Pinpoint the cell where the given text exists, returning its (x, y) midpoint coordinate. 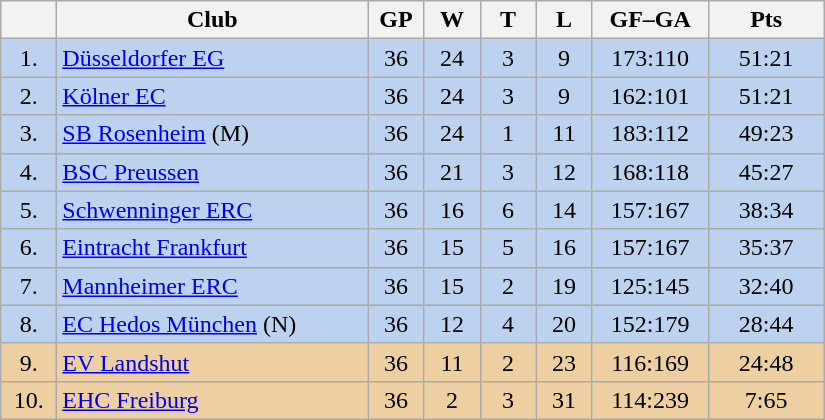
Pts (766, 20)
2. (29, 96)
10. (29, 400)
Kölner EC (212, 96)
35:37 (766, 248)
EHC Freiburg (212, 400)
4. (29, 172)
125:145 (650, 286)
EV Landshut (212, 362)
Club (212, 20)
28:44 (766, 324)
W (452, 20)
183:112 (650, 134)
5 (508, 248)
Schwenninger ERC (212, 210)
SB Rosenheim (M) (212, 134)
8. (29, 324)
21 (452, 172)
4 (508, 324)
L (564, 20)
BSC Preussen (212, 172)
14 (564, 210)
38:34 (766, 210)
31 (564, 400)
168:118 (650, 172)
32:40 (766, 286)
5. (29, 210)
6 (508, 210)
152:179 (650, 324)
EC Hedos München (N) (212, 324)
Düsseldorfer EG (212, 58)
Eintracht Frankfurt (212, 248)
7. (29, 286)
GP (396, 20)
9. (29, 362)
173:110 (650, 58)
T (508, 20)
45:27 (766, 172)
23 (564, 362)
116:169 (650, 362)
6. (29, 248)
24:48 (766, 362)
20 (564, 324)
GF–GA (650, 20)
7:65 (766, 400)
1 (508, 134)
1. (29, 58)
Mannheimer ERC (212, 286)
162:101 (650, 96)
114:239 (650, 400)
19 (564, 286)
49:23 (766, 134)
3. (29, 134)
